Extract the (x, y) coordinate from the center of the cell holding the provided text.  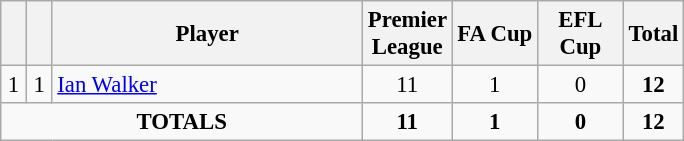
TOTALS (182, 122)
Player (208, 34)
Ian Walker (208, 85)
Total (653, 34)
FA Cup (495, 34)
EFL Cup (581, 34)
Premier League (408, 34)
